Capture the cell that displays the provided text and extract its [X, Y] central coordinate. 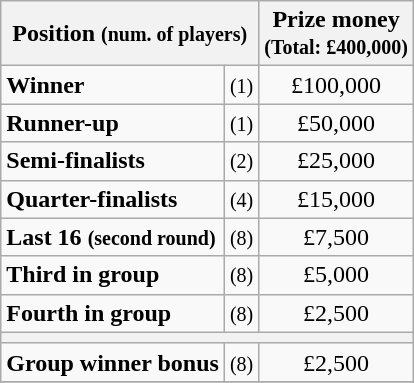
Runner-up [113, 123]
Winner [113, 85]
Semi-finalists [113, 161]
£15,000 [336, 199]
Quarter-finalists [113, 199]
Prize money(Total: £400,000) [336, 34]
(2) [241, 161]
£25,000 [336, 161]
(4) [241, 199]
Third in group [113, 275]
Position (num. of players) [130, 34]
£50,000 [336, 123]
£7,500 [336, 237]
Last 16 (second round) [113, 237]
Fourth in group [113, 313]
£100,000 [336, 85]
£5,000 [336, 275]
Group winner bonus [113, 362]
